Output the (x, y) coordinate of the center of the cell containing the given text.  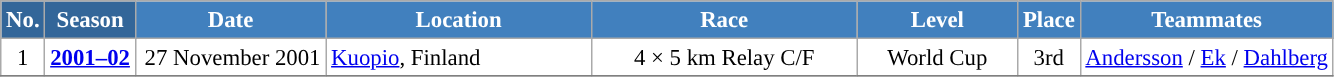
4 × 5 km Relay C/F (724, 58)
Kuopio, Finland (459, 58)
Place (1049, 20)
No. (23, 20)
Race (724, 20)
Teammates (1206, 20)
1 (23, 58)
2001–02 (90, 58)
Season (90, 20)
Andersson / Ek / Dahlberg (1206, 58)
Level (938, 20)
27 November 2001 (230, 58)
World Cup (938, 58)
3rd (1049, 58)
Location (459, 20)
Date (230, 20)
